Determine the [X, Y] coordinate at the center of the cell enclosing the given text.  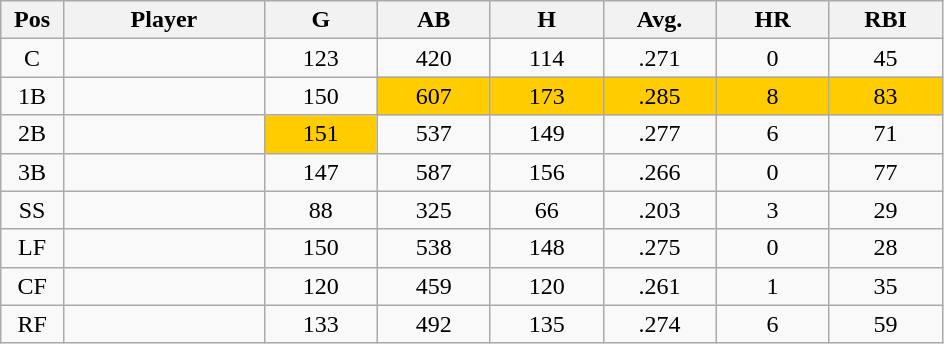
35 [886, 286]
H [546, 20]
135 [546, 324]
.266 [660, 172]
83 [886, 96]
77 [886, 172]
459 [434, 286]
537 [434, 134]
148 [546, 248]
AB [434, 20]
29 [886, 210]
123 [320, 58]
.203 [660, 210]
587 [434, 172]
156 [546, 172]
.285 [660, 96]
147 [320, 172]
173 [546, 96]
Avg. [660, 20]
.271 [660, 58]
HR [772, 20]
3B [32, 172]
RBI [886, 20]
G [320, 20]
3 [772, 210]
1 [772, 286]
114 [546, 58]
CF [32, 286]
.274 [660, 324]
71 [886, 134]
45 [886, 58]
.277 [660, 134]
2B [32, 134]
Player [164, 20]
420 [434, 58]
.261 [660, 286]
492 [434, 324]
66 [546, 210]
538 [434, 248]
151 [320, 134]
59 [886, 324]
149 [546, 134]
325 [434, 210]
RF [32, 324]
.275 [660, 248]
SS [32, 210]
Pos [32, 20]
607 [434, 96]
C [32, 58]
88 [320, 210]
1B [32, 96]
28 [886, 248]
LF [32, 248]
8 [772, 96]
133 [320, 324]
